From the cell containing the given text, extract its center point as [X, Y] coordinate. 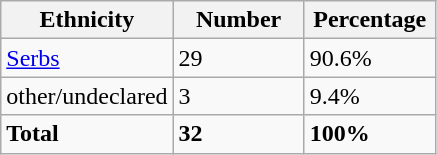
29 [238, 58]
100% [370, 134]
32 [238, 134]
3 [238, 96]
Percentage [370, 20]
Serbs [87, 58]
Ethnicity [87, 20]
other/undeclared [87, 96]
Number [238, 20]
Total [87, 134]
90.6% [370, 58]
9.4% [370, 96]
